Scan for the cell matching the given text and deliver its (X, Y) coordinate at center. 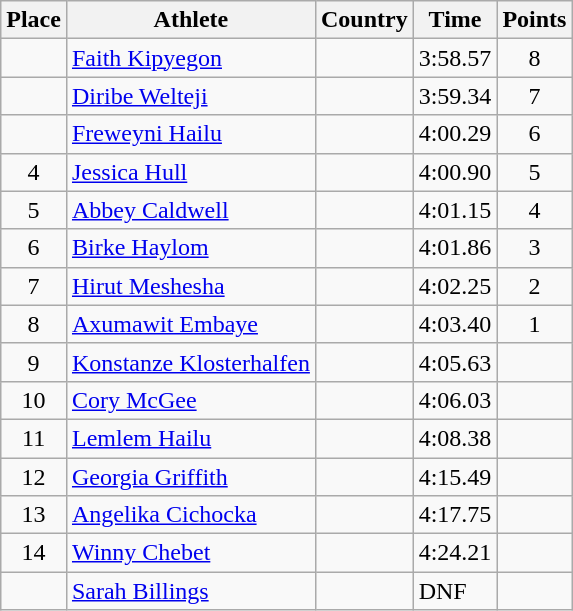
4:00.29 (455, 134)
Country (364, 20)
4:03.40 (455, 324)
Angelika Cichocka (190, 515)
Georgia Griffith (190, 477)
13 (34, 515)
9 (34, 362)
Place (34, 20)
4:15.49 (455, 477)
Points (534, 20)
4:08.38 (455, 438)
Time (455, 20)
3:58.57 (455, 58)
3 (534, 248)
14 (34, 553)
10 (34, 400)
Lemlem Hailu (190, 438)
Diribe Welteji (190, 96)
Abbey Caldwell (190, 210)
Jessica Hull (190, 172)
Freweyni Hailu (190, 134)
11 (34, 438)
Faith Kipyegon (190, 58)
4:00.90 (455, 172)
Birke Haylom (190, 248)
DNF (455, 591)
4:17.75 (455, 515)
4:06.03 (455, 400)
Athlete (190, 20)
4:02.25 (455, 286)
4:01.86 (455, 248)
4:24.21 (455, 553)
Konstanze Klosterhalfen (190, 362)
Axumawit Embaye (190, 324)
4:01.15 (455, 210)
12 (34, 477)
4:05.63 (455, 362)
2 (534, 286)
Winny Chebet (190, 553)
Sarah Billings (190, 591)
Hirut Meshesha (190, 286)
Cory McGee (190, 400)
1 (534, 324)
3:59.34 (455, 96)
